Return [x, y] of the center of cell containing provided text 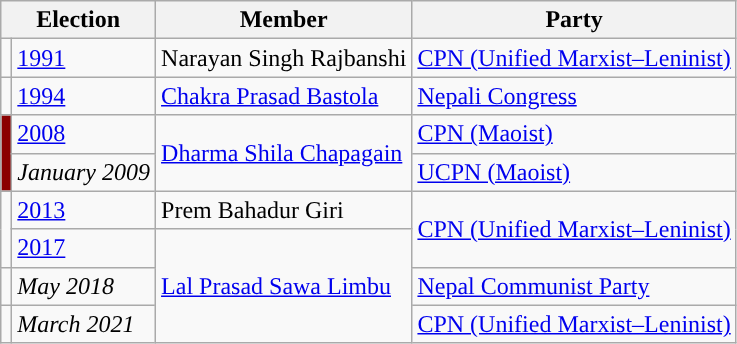
2013 [84, 210]
Prem Bahadur Giri [284, 210]
2008 [84, 134]
Lal Prasad Sawa Limbu [284, 286]
2017 [84, 248]
Party [574, 20]
1991 [84, 58]
UCPN (Maoist) [574, 172]
Dharma Shila Chapagain [284, 153]
Election [78, 20]
March 2021 [84, 324]
Nepal Communist Party [574, 286]
Member [284, 20]
1994 [84, 96]
Chakra Prasad Bastola [284, 96]
May 2018 [84, 286]
Nepali Congress [574, 96]
CPN (Maoist) [574, 134]
Narayan Singh Rajbanshi [284, 58]
January 2009 [84, 172]
